Provide the [x, y] coordinate of the cell's center where the given text is located.  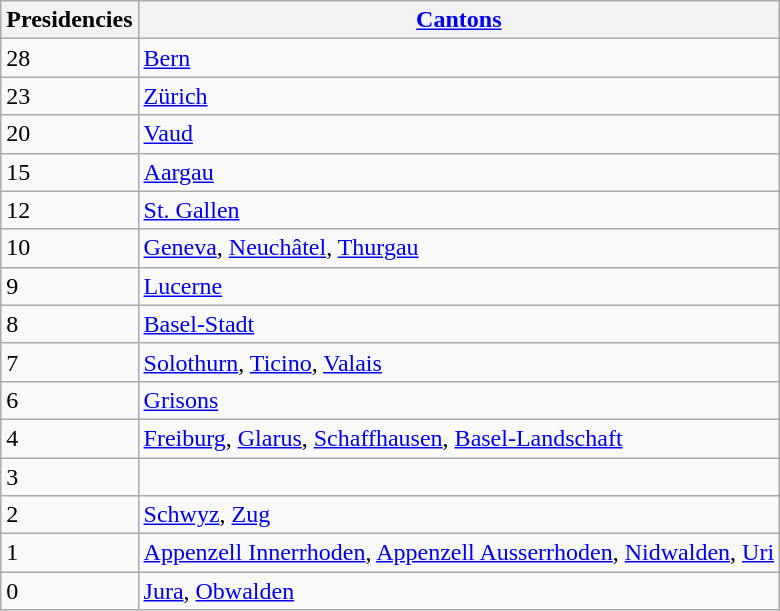
Schwyz, Zug [459, 515]
0 [70, 591]
2 [70, 515]
Cantons [459, 20]
St. Gallen [459, 210]
10 [70, 248]
6 [70, 400]
9 [70, 286]
1 [70, 553]
Zürich [459, 96]
8 [70, 324]
23 [70, 96]
Vaud [459, 134]
28 [70, 58]
12 [70, 210]
Jura, Obwalden [459, 591]
Geneva, Neuchâtel, Thurgau [459, 248]
Solothurn, Ticino, Valais [459, 362]
3 [70, 477]
Bern [459, 58]
20 [70, 134]
Grisons [459, 400]
Presidencies [70, 20]
Basel-Stadt [459, 324]
Lucerne [459, 286]
4 [70, 438]
15 [70, 172]
Appenzell Innerrhoden, Appenzell Ausserrhoden, Nidwalden, Uri [459, 553]
Aargau [459, 172]
Freiburg, Glarus, Schaffhausen, Basel-Landschaft [459, 438]
7 [70, 362]
